Capture the cell that displays the provided text and extract its (x, y) central coordinate. 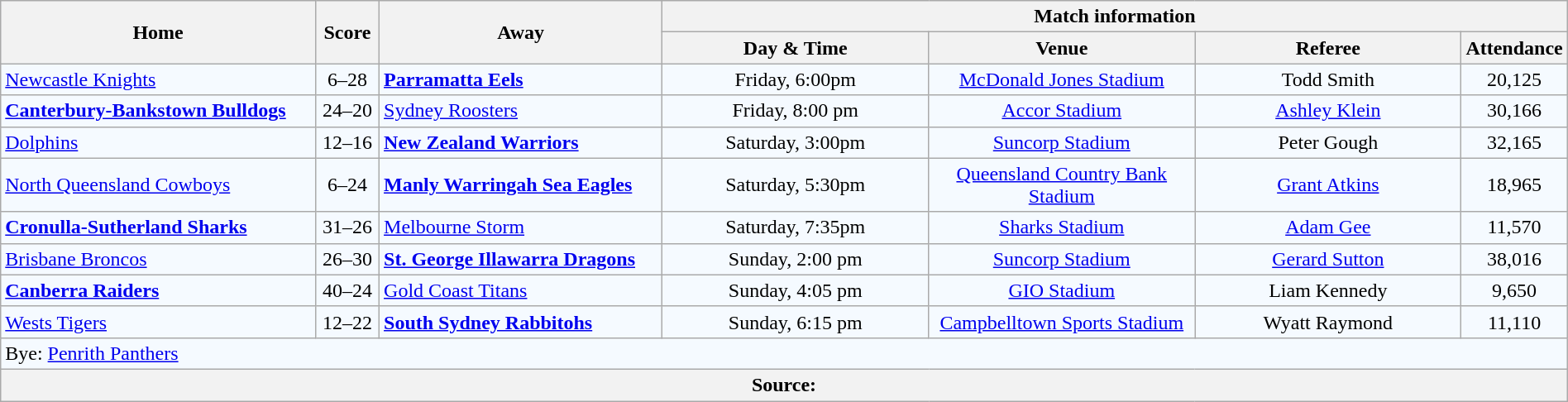
Score (347, 32)
6–24 (347, 185)
26–30 (347, 259)
Saturday, 5:30pm (796, 185)
11,110 (1514, 322)
Friday, 6:00pm (796, 79)
Venue (1062, 48)
Source: (784, 385)
Dolphins (159, 142)
Gerard Sutton (1328, 259)
Bye: Penrith Panthers (784, 353)
Sharks Stadium (1062, 227)
Cronulla-Sutherland Sharks (159, 227)
40–24 (347, 290)
Wests Tigers (159, 322)
Away (521, 32)
Grant Atkins (1328, 185)
Todd Smith (1328, 79)
20,125 (1514, 79)
12–16 (347, 142)
New Zealand Warriors (521, 142)
Saturday, 3:00pm (796, 142)
18,965 (1514, 185)
Peter Gough (1328, 142)
Match information (1115, 17)
31–26 (347, 227)
McDonald Jones Stadium (1062, 79)
Sunday, 2:00 pm (796, 259)
Saturday, 7:35pm (796, 227)
Ashley Klein (1328, 111)
South Sydney Rabbitohs (521, 322)
Canterbury-Bankstown Bulldogs (159, 111)
Campbelltown Sports Stadium (1062, 322)
GIO Stadium (1062, 290)
Home (159, 32)
32,165 (1514, 142)
Canberra Raiders (159, 290)
Liam Kennedy (1328, 290)
Attendance (1514, 48)
Adam Gee (1328, 227)
Brisbane Broncos (159, 259)
Melbourne Storm (521, 227)
Friday, 8:00 pm (796, 111)
Gold Coast Titans (521, 290)
12–22 (347, 322)
Manly Warringah Sea Eagles (521, 185)
9,650 (1514, 290)
6–28 (347, 79)
Wyatt Raymond (1328, 322)
30,166 (1514, 111)
North Queensland Cowboys (159, 185)
Referee (1328, 48)
Parramatta Eels (521, 79)
Newcastle Knights (159, 79)
St. George Illawarra Dragons (521, 259)
Sydney Roosters (521, 111)
24–20 (347, 111)
11,570 (1514, 227)
Sunday, 6:15 pm (796, 322)
Accor Stadium (1062, 111)
38,016 (1514, 259)
Day & Time (796, 48)
Queensland Country Bank Stadium (1062, 185)
Sunday, 4:05 pm (796, 290)
